Locate the cell with the specified text and output its [x, y] center coordinate. 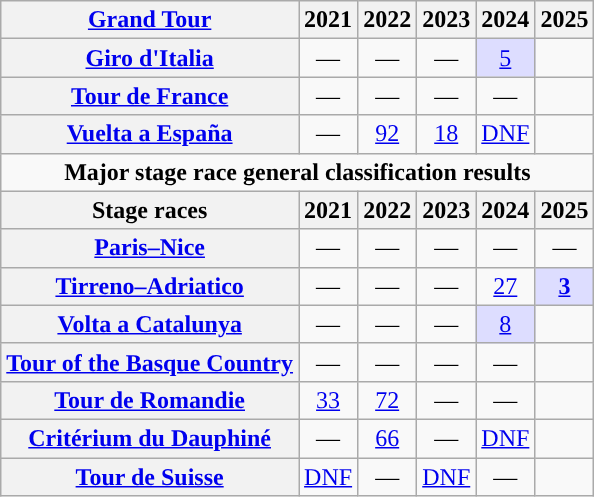
Tour of the Basque Country [150, 362]
18 [446, 134]
5 [506, 58]
Tour de Romandie [150, 400]
Critérium du Dauphiné [150, 438]
Vuelta a España [150, 134]
92 [388, 134]
Tour de Suisse [150, 477]
Tour de France [150, 96]
66 [388, 438]
72 [388, 400]
33 [328, 400]
Tirreno–Adriatico [150, 286]
Volta a Catalunya [150, 324]
27 [506, 286]
8 [506, 324]
3 [564, 286]
Grand Tour [150, 20]
Major stage race general classification results [298, 172]
Paris–Nice [150, 248]
Stage races [150, 210]
Giro d'Italia [150, 58]
